Find where the given text appears and provide that cell's center as [x, y] coordinate. 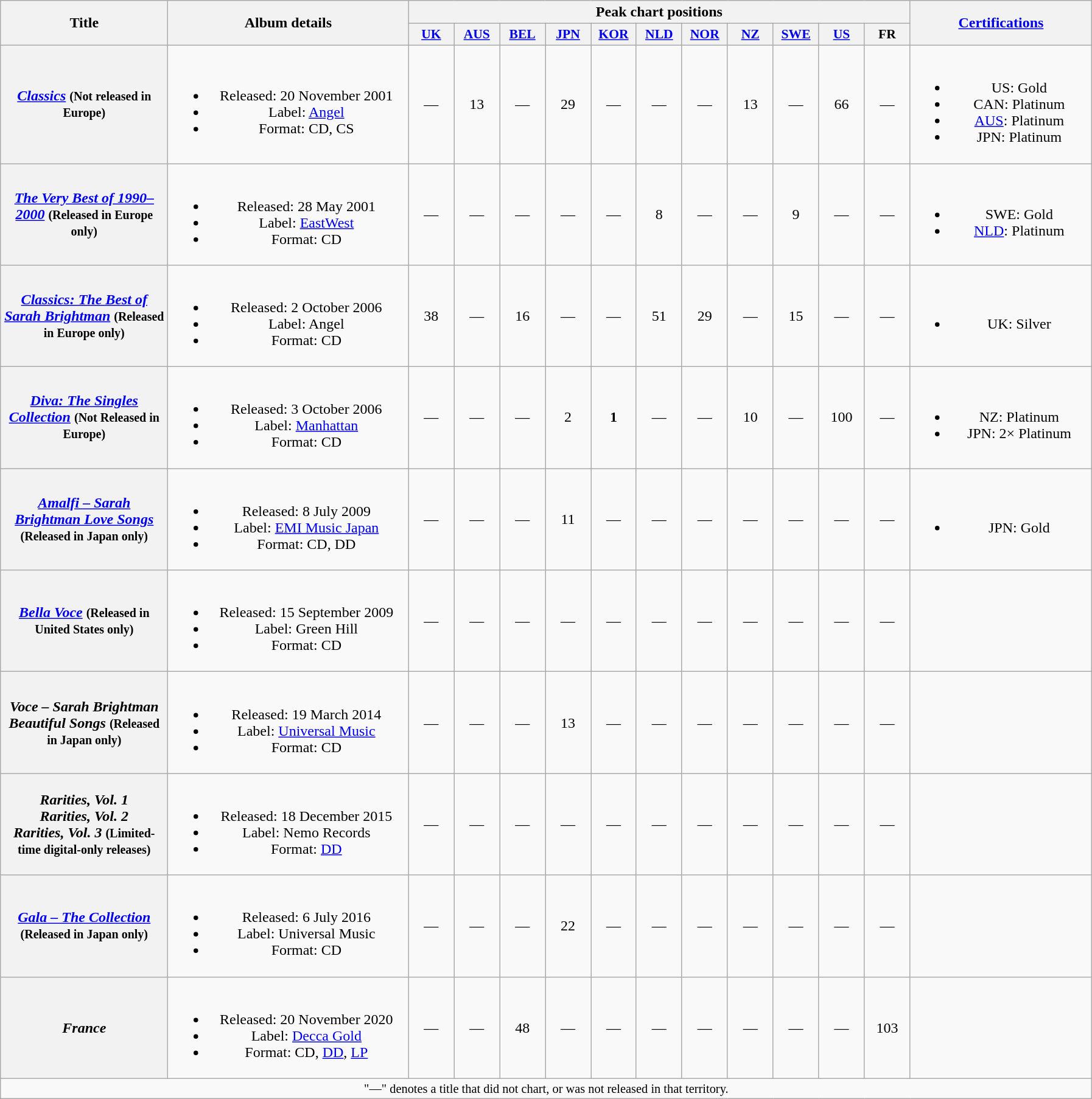
US [841, 35]
Classics: The Best of Sarah Brightman (Released in Europe only) [84, 316]
UK [431, 35]
Released: 18 December 2015Label: Nemo RecordsFormat: DD [289, 824]
Released: 15 September 2009Label: Green HillFormat: CD [289, 621]
Released: 3 October 2006Label: ManhattanFormat: CD [289, 417]
Classics (Not released in Europe) [84, 104]
9 [796, 214]
11 [569, 520]
KOR [614, 35]
NOR [705, 35]
US: GoldCAN: PlatinumAUS: PlatinumJPN: Platinum [1001, 104]
SWE: GoldNLD: Platinum [1001, 214]
Released: 28 May 2001Label: EastWestFormat: CD [289, 214]
JPN [569, 35]
Diva: The Singles Collection (Not Released in Europe) [84, 417]
NLD [659, 35]
The Very Best of 1990–2000 (Released in Europe only) [84, 214]
AUS [477, 35]
Released: 8 July 2009Label: EMI Music JapanFormat: CD, DD [289, 520]
Released: 2 October 2006Label: AngelFormat: CD [289, 316]
UK: Silver [1001, 316]
JPN: Gold [1001, 520]
BEL [522, 35]
Peak chart positions [659, 12]
48 [522, 1027]
Released: 20 November 2020Label: Decca GoldFormat: CD, DD, LP [289, 1027]
Bella Voce (Released in United States only) [84, 621]
"—" denotes a title that did not chart, or was not released in that territory. [547, 1089]
Released: 20 November 2001Label: AngelFormat: CD, CS [289, 104]
51 [659, 316]
103 [887, 1027]
Title [84, 23]
Rarities, Vol. 1 Rarities, Vol. 2Rarities, Vol. 3 (Limited-time digital-only releases) [84, 824]
100 [841, 417]
2 [569, 417]
22 [569, 926]
SWE [796, 35]
8 [659, 214]
Voce – Sarah Brightman Beautiful Songs (Released in Japan only) [84, 723]
Gala – The Collection (Released in Japan only) [84, 926]
NZ [750, 35]
15 [796, 316]
38 [431, 316]
FR [887, 35]
Album details [289, 23]
1 [614, 417]
16 [522, 316]
NZ: PlatinumJPN: 2× Platinum [1001, 417]
10 [750, 417]
Released: 19 March 2014Label: Universal MusicFormat: CD [289, 723]
Certifications [1001, 23]
66 [841, 104]
Amalfi – Sarah Brightman Love Songs (Released in Japan only) [84, 520]
Released: 6 July 2016Label: Universal MusicFormat: CD [289, 926]
France [84, 1027]
